Provide the (X, Y) coordinate of the cell's center where the given text is located.  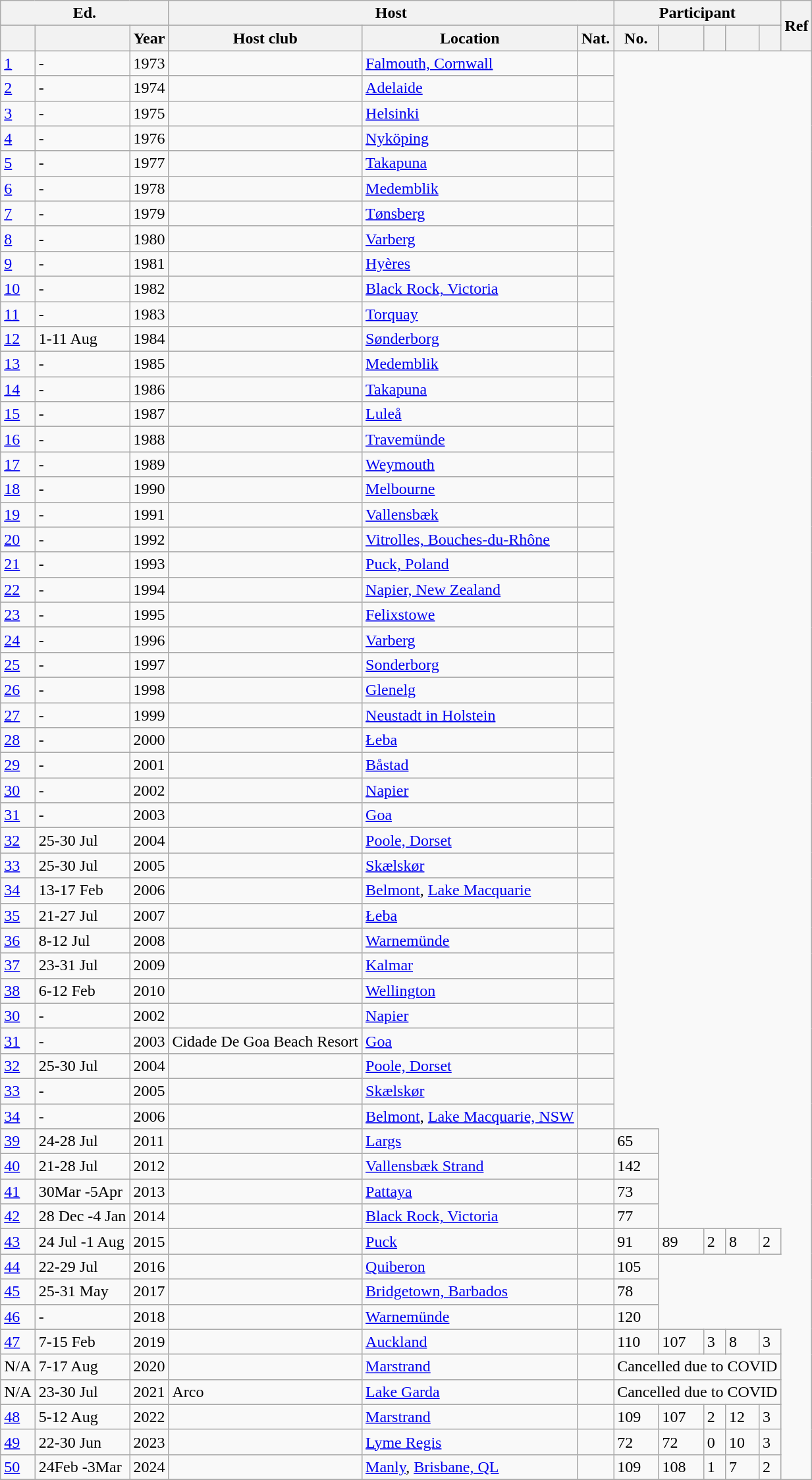
Cidade De Goa Beach Resort (265, 1041)
2013 (149, 1192)
9 (18, 263)
24Feb -3Mar (82, 1467)
Torquay (470, 314)
7-17 Aug (82, 1367)
38 (18, 991)
Tønsberg (470, 213)
Belmont, Lake Macquarie (470, 891)
Belmont, Lake Macquarie, NSW (470, 1116)
2021 (149, 1392)
14 (18, 389)
Manly, Brisbane, QL (470, 1467)
No. (636, 38)
Båstad (470, 765)
36 (18, 941)
35 (18, 916)
110 (636, 1342)
77 (636, 1217)
41 (18, 1192)
47 (18, 1342)
2016 (149, 1267)
Luleå (470, 414)
Helsinki (470, 113)
1998 (149, 690)
2001 (149, 765)
29 (18, 765)
1984 (149, 339)
Glenelg (470, 690)
1987 (149, 414)
Puck, Poland (470, 564)
1979 (149, 213)
1992 (149, 539)
Felixstowe (470, 615)
Sønderborg (470, 339)
8-12 Jul (82, 941)
91 (636, 1242)
105 (636, 1267)
42 (18, 1217)
20 (18, 539)
2009 (149, 966)
50 (18, 1467)
Bridgetown, Barbados (470, 1292)
Falmouth, Cornwall (470, 63)
26 (18, 690)
23 (18, 615)
21-28 Jul (82, 1166)
1-11 Aug (82, 339)
23-30 Jul (82, 1392)
15 (18, 414)
1988 (149, 439)
1975 (149, 113)
89 (681, 1242)
73 (636, 1192)
1997 (149, 665)
45 (18, 1292)
1973 (149, 63)
2014 (149, 1217)
22-30 Jun (82, 1442)
5 (18, 163)
1985 (149, 364)
Sonderborg (470, 665)
2018 (149, 1317)
1996 (149, 640)
17 (18, 464)
27 (18, 715)
24 (18, 640)
Ed. (84, 13)
1999 (149, 715)
1980 (149, 238)
1991 (149, 514)
19 (18, 514)
24 Jul -1 Aug (82, 1242)
6 (18, 188)
24-28 Jul (82, 1141)
78 (636, 1292)
44 (18, 1267)
13-17 Feb (82, 891)
65 (636, 1141)
Participant (697, 13)
6-12 Feb (82, 991)
Location (470, 38)
1995 (149, 615)
2011 (149, 1141)
2000 (149, 740)
Hyères (470, 263)
Travemünde (470, 439)
2019 (149, 1342)
2007 (149, 916)
13 (18, 364)
21 (18, 564)
Wellington (470, 991)
22-29 Jul (82, 1267)
1989 (149, 464)
1986 (149, 389)
Host club (265, 38)
0 (714, 1442)
40 (18, 1166)
1976 (149, 138)
25-31 May (82, 1292)
Nat. (595, 38)
Pattaya (470, 1192)
2017 (149, 1292)
22 (18, 589)
18 (18, 489)
28 (18, 740)
4 (18, 138)
Weymouth (470, 464)
1982 (149, 288)
Host (391, 13)
Quiberon (470, 1267)
108 (681, 1467)
21-27 Jul (82, 916)
Neustadt in Holstein (470, 715)
25 (18, 665)
23-31 Jul (82, 966)
2020 (149, 1367)
Adelaide (470, 88)
1974 (149, 88)
Lake Garda (470, 1392)
Lyme Regis (470, 1442)
49 (18, 1442)
Nyköping (470, 138)
43 (18, 1242)
46 (18, 1317)
1977 (149, 163)
1993 (149, 564)
2022 (149, 1417)
Kalmar (470, 966)
Arco (265, 1392)
1981 (149, 263)
142 (636, 1166)
5-12 Aug (82, 1417)
48 (18, 1417)
2010 (149, 991)
30Mar -5Apr (82, 1192)
37 (18, 966)
Napier, New Zealand (470, 589)
2023 (149, 1442)
2015 (149, 1242)
2012 (149, 1166)
2024 (149, 1467)
16 (18, 439)
11 (18, 314)
Ref (797, 26)
Auckland (470, 1342)
7-15 Feb (82, 1342)
Vallensbæk Strand (470, 1166)
39 (18, 1141)
Vallensbæk (470, 514)
Vitrolles, Bouches-du-Rhône (470, 539)
1994 (149, 589)
1990 (149, 489)
Melbourne (470, 489)
Year (149, 38)
120 (636, 1317)
1983 (149, 314)
Largs (470, 1141)
1978 (149, 188)
Puck (470, 1242)
28 Dec -4 Jan (82, 1217)
2008 (149, 941)
